Locate the cell with the specified text and output its [x, y] center coordinate. 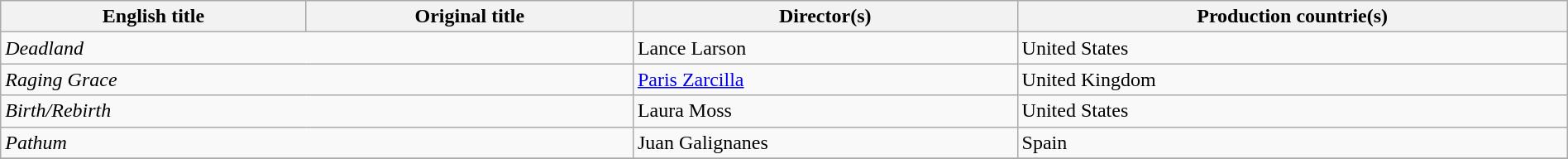
Pathum [318, 142]
English title [154, 17]
Original title [470, 17]
Deadland [318, 48]
Birth/Rebirth [318, 111]
United Kingdom [1292, 79]
Spain [1292, 142]
Paris Zarcilla [825, 79]
Laura Moss [825, 111]
Juan Galignanes [825, 142]
Director(s) [825, 17]
Production countrie(s) [1292, 17]
Lance Larson [825, 48]
Raging Grace [318, 79]
